For the text-containing cell, return its midpoint in [x, y] coordinate format. 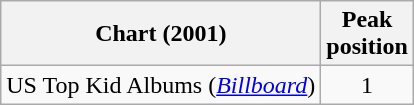
1 [367, 85]
Chart (2001) [161, 34]
Peakposition [367, 34]
US Top Kid Albums (Billboard) [161, 85]
